From the cell containing the given text, extract its center point as [x, y] coordinate. 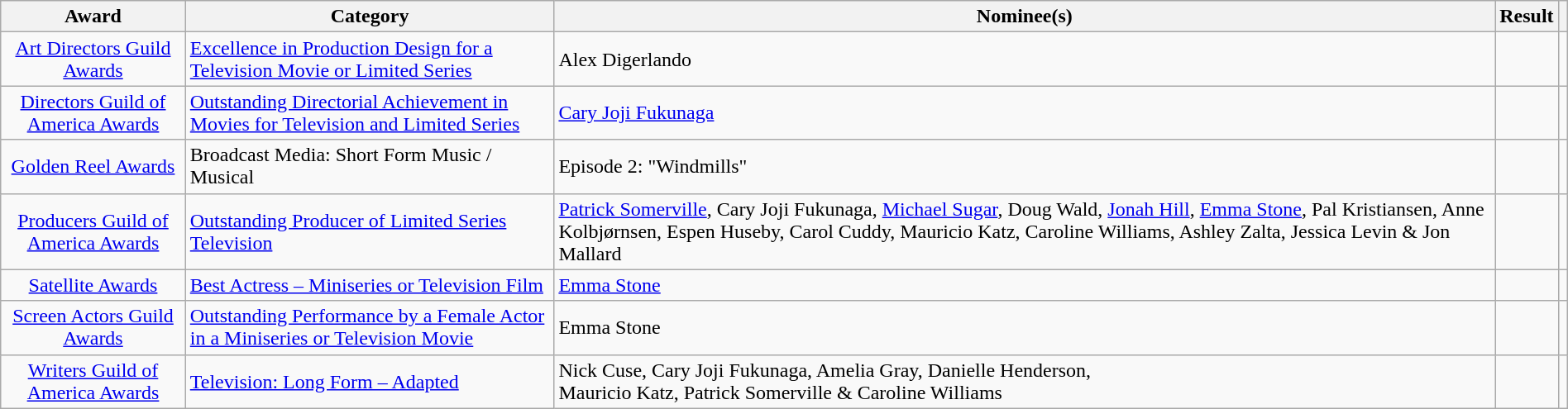
Excellence in Production Design for a Television Movie or Limited Series [370, 59]
Outstanding Directorial Achievement in Movies for Television and Limited Series [370, 112]
Producers Guild of America Awards [93, 231]
Result [1527, 17]
Outstanding Performance by a Female Actor in a Miniseries or Television Movie [370, 327]
Nick Cuse, Cary Joji Fukunaga, Amelia Gray, Danielle Henderson,Mauricio Katz, Patrick Somerville & Caroline Williams [1025, 382]
Alex Digerlando [1025, 59]
Directors Guild of America Awards [93, 112]
Category [370, 17]
Television: Long Form – Adapted [370, 382]
Outstanding Producer of Limited Series Television [370, 231]
Episode 2: "Windmills" [1025, 167]
Screen Actors Guild Awards [93, 327]
Writers Guild of America Awards [93, 382]
Art Directors Guild Awards [93, 59]
Cary Joji Fukunaga [1025, 112]
Satellite Awards [93, 285]
Award [93, 17]
Broadcast Media: Short Form Music / Musical [370, 167]
Nominee(s) [1025, 17]
Golden Reel Awards [93, 167]
Best Actress – Miniseries or Television Film [370, 285]
